Find where the given text appears and provide that cell's center as (X, Y) coordinate. 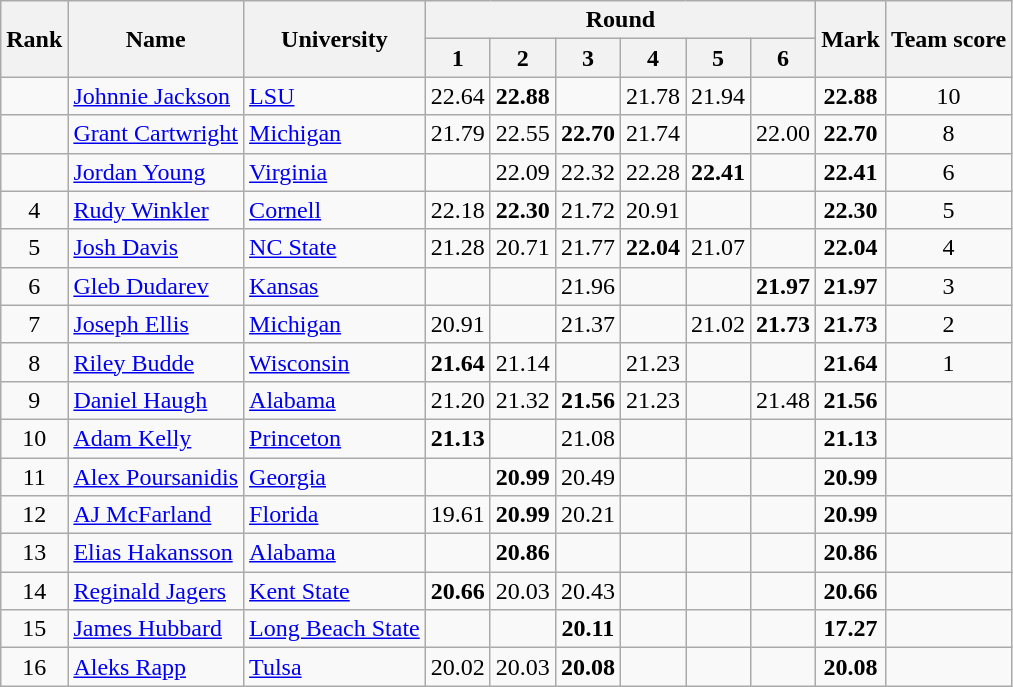
Tulsa (335, 667)
21.07 (718, 248)
21.77 (588, 248)
Elias Hakansson (156, 553)
21.32 (522, 400)
21.14 (522, 362)
Gleb Dudarev (156, 286)
Kansas (335, 286)
22.32 (588, 172)
21.02 (718, 324)
James Hubbard (156, 629)
Princeton (335, 438)
20.11 (588, 629)
Virginia (335, 172)
Grant Cartwright (156, 134)
Joseph Ellis (156, 324)
7 (34, 324)
22.64 (458, 96)
Florida (335, 515)
Cornell (335, 210)
21.96 (588, 286)
22.18 (458, 210)
Name (156, 39)
13 (34, 553)
20.02 (458, 667)
Kent State (335, 591)
Jordan Young (156, 172)
Rudy Winkler (156, 210)
22.55 (522, 134)
Riley Budde (156, 362)
19.61 (458, 515)
21.79 (458, 134)
NC State (335, 248)
20.49 (588, 477)
Alex Poursanidis (156, 477)
Josh Davis (156, 248)
Reginald Jagers (156, 591)
University (335, 39)
15 (34, 629)
9 (34, 400)
21.28 (458, 248)
21.08 (588, 438)
Georgia (335, 477)
Adam Kelly (156, 438)
21.74 (652, 134)
22.00 (784, 134)
22.09 (522, 172)
LSU (335, 96)
21.94 (718, 96)
11 (34, 477)
20.43 (588, 591)
14 (34, 591)
21.48 (784, 400)
Mark (851, 39)
AJ McFarland (156, 515)
21.78 (652, 96)
Rank (34, 39)
21.72 (588, 210)
Team score (948, 39)
16 (34, 667)
21.37 (588, 324)
Round (620, 20)
Long Beach State (335, 629)
Wisconsin (335, 362)
20.21 (588, 515)
Aleks Rapp (156, 667)
17.27 (851, 629)
Johnnie Jackson (156, 96)
22.28 (652, 172)
12 (34, 515)
21.20 (458, 400)
20.71 (522, 248)
Daniel Haugh (156, 400)
